For the text-containing cell, return its midpoint in (X, Y) coordinate format. 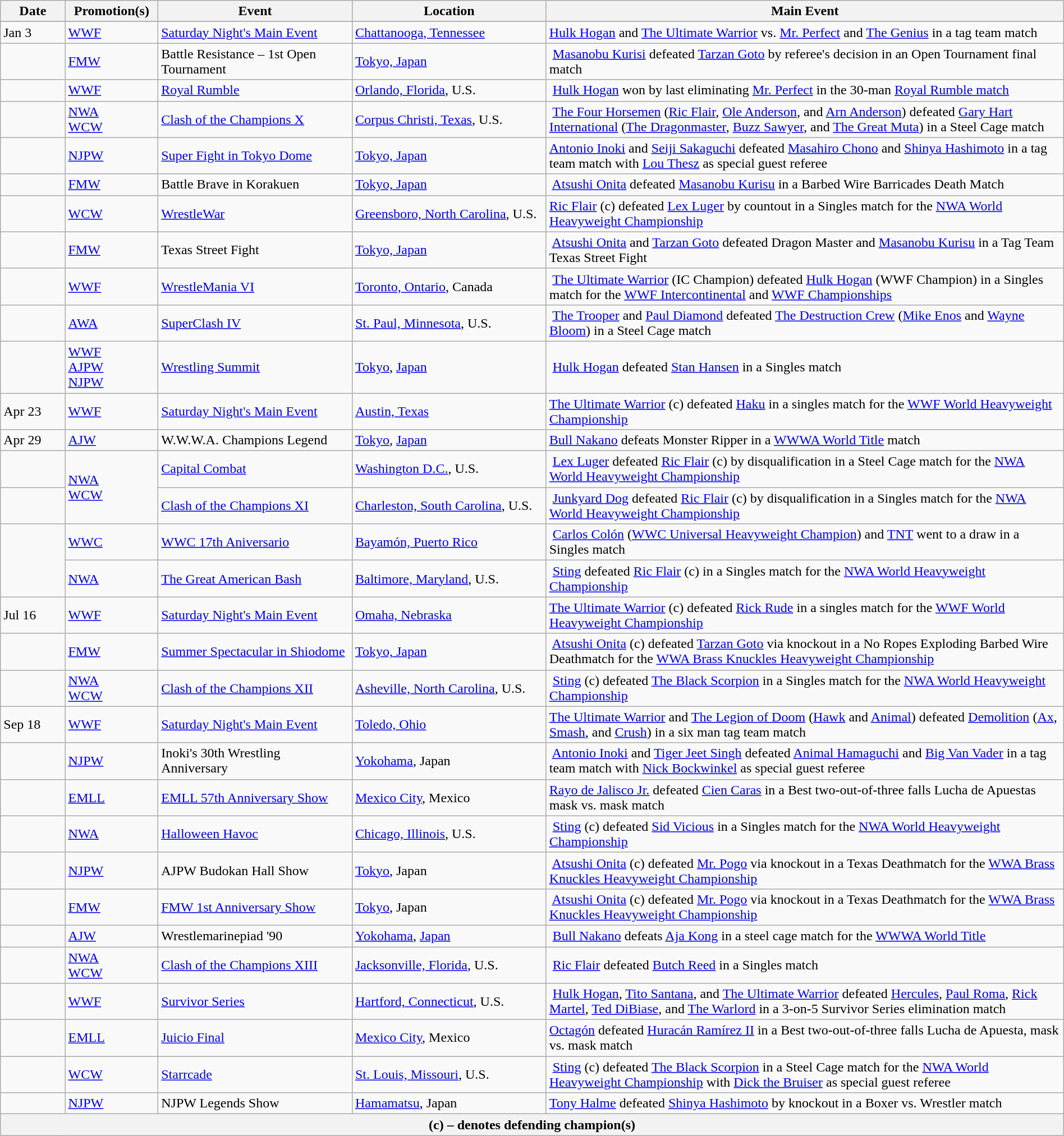
Baltimore, Maryland, U.S. (449, 579)
Hulk Hogan won by last eliminating Mr. Perfect in the 30-man Royal Rumble match (805, 90)
WWC (112, 542)
WWFAJPWNJPW (112, 367)
Washington D.C., U.S. (449, 469)
FMW 1st Anniversary Show (255, 907)
Clash of the Champions XI (255, 506)
Atsushi Onita defeated Masanobu Kurisu in a Barbed Wire Barricades Death Match (805, 185)
Carlos Colón (WWC Universal Heavyweight Champion) and TNT went to a draw in a Singles match (805, 542)
Bull Nakano defeats Aja Kong in a steel cage match for the WWWA World Title (805, 936)
NJPW Legends Show (255, 1103)
Event (255, 11)
EMLL 57th Anniversary Show (255, 798)
Junkyard Dog defeated Ric Flair (c) by disqualification in a Singles match for the NWA World Heavyweight Championship (805, 506)
Jul 16 (33, 615)
Capital Combat (255, 469)
Battle Brave in Korakuen (255, 185)
Ric Flair defeated Butch Reed in a Singles match (805, 965)
Orlando, Florida, U.S. (449, 90)
Halloween Havoc (255, 834)
Jacksonville, Florida, U.S. (449, 965)
Greensboro, North Carolina, U.S. (449, 213)
Summer Spectacular in Shiodome (255, 652)
Tony Halme defeated Shinya Hashimoto by knockout in a Boxer vs. Wrestler match (805, 1103)
St. Paul, Minnesota, U.S. (449, 323)
Hartford, Connecticut, U.S. (449, 1002)
Clash of the Champions XII (255, 688)
Sting (c) defeated Sid Vicious in a Singles match for the NWA World Heavyweight Championship (805, 834)
Chattanooga, Tennessee (449, 33)
Survivor Series (255, 1002)
Toledo, Ohio (449, 725)
Sep 18 (33, 725)
Apr 23 (33, 411)
Texas Street Fight (255, 250)
The Ultimate Warrior (c) defeated Haku in a singles match for the WWF World Heavyweight Championship (805, 411)
AJPW Budokan Hall Show (255, 871)
WWC 17th Aniversario (255, 542)
Location (449, 11)
Octagón defeated Huracán Ramírez II in a Best two-out-of-three falls Lucha de Apuesta, mask vs. mask match (805, 1038)
Jan 3 (33, 33)
Antonio Inoki and Tiger Jeet Singh defeated Animal Hamaguchi and Big Van Vader in a tag team match with Nick Bockwinkel as special guest referee (805, 761)
Hulk Hogan and The Ultimate Warrior vs. Mr. Perfect and The Genius in a tag team match (805, 33)
Charleston, South Carolina, U.S. (449, 506)
The Ultimate Warrior (c) defeated Rick Rude in a singles match for the WWF World Heavyweight Championship (805, 615)
Asheville, North Carolina, U.S. (449, 688)
Hulk Hogan defeated Stan Hansen in a Singles match (805, 367)
Chicago, Illinois, U.S. (449, 834)
Masanobu Kurisi defeated Tarzan Goto by referee's decision in an Open Tournament final match (805, 62)
Antonio Inoki and Seiji Sakaguchi defeated Masahiro Chono and Shinya Hashimoto in a tag team match with Lou Thesz as special guest referee (805, 156)
SuperClash IV (255, 323)
St. Louis, Missouri, U.S. (449, 1075)
Juicio Final (255, 1038)
Apr 29 (33, 440)
Omaha, Nebraska (449, 615)
Atsushi Onita and Tarzan Goto defeated Dragon Master and Masanobu Kurisu in a Tag Team Texas Street Fight (805, 250)
The Trooper and Paul Diamond defeated The Destruction Crew (Mike Enos and Wayne Bloom) in a Steel Cage match (805, 323)
WrestleMania VI (255, 286)
The Great American Bash (255, 579)
Austin, Texas (449, 411)
Wrestling Summit (255, 367)
Date (33, 11)
Corpus Christi, Texas, U.S. (449, 119)
Battle Resistance – 1st Open Tournament (255, 62)
Wrestlemarinepiad '90 (255, 936)
Royal Rumble (255, 90)
Ric Flair (c) defeated Lex Luger by countout in a Singles match for the NWA World Heavyweight Championship (805, 213)
W.W.W.A. Champions Legend (255, 440)
WrestleWar (255, 213)
AWA (112, 323)
Sting defeated Ric Flair (c) in a Singles match for the NWA World Heavyweight Championship (805, 579)
Sting (c) defeated The Black Scorpion in a Steel Cage match for the NWA World Heavyweight Championship with Dick the Bruiser as special guest referee (805, 1075)
Clash of the Champions X (255, 119)
Inoki's 30th Wrestling Anniversary (255, 761)
(c) – denotes defending champion(s) (532, 1125)
Rayo de Jalisco Jr. defeated Cien Caras in a Best two-out-of-three falls Lucha de Apuestas mask vs. mask match (805, 798)
Starrcade (255, 1075)
Super Fight in Tokyo Dome (255, 156)
Toronto, Ontario, Canada (449, 286)
Bull Nakano defeats Monster Ripper in a WWWA World Title match (805, 440)
The Ultimate Warrior (IC Champion) defeated Hulk Hogan (WWF Champion) in a Singles match for the WWF Intercontinental and WWF Championships (805, 286)
Main Event (805, 11)
The Ultimate Warrior and The Legion of Doom (Hawk and Animal) defeated Demolition (Ax, Smash, and Crush) in a six man tag team match (805, 725)
Bayamón, Puerto Rico (449, 542)
Hamamatsu, Japan (449, 1103)
Promotion(s) (112, 11)
Sting (c) defeated The Black Scorpion in a Singles match for the NWA World Heavyweight Championship (805, 688)
Lex Luger defeated Ric Flair (c) by disqualification in a Steel Cage match for the NWA World Heavyweight Championship (805, 469)
Clash of the Champions XIII (255, 965)
